Scan for the cell matching the given text and deliver its [X, Y] coordinate at center. 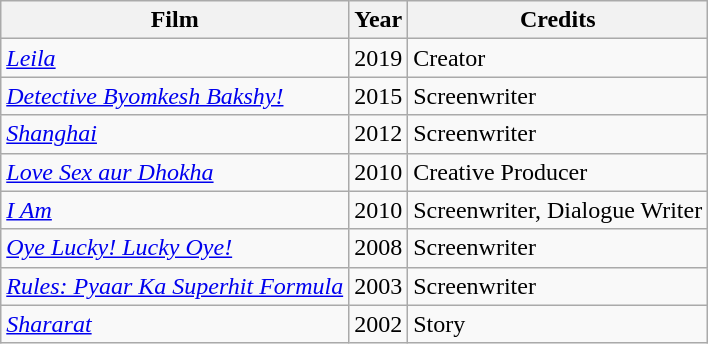
Film [175, 20]
2015 [378, 96]
2012 [378, 134]
Credits [558, 20]
Leila [175, 58]
2003 [378, 286]
Year [378, 20]
Love Sex aur Dhokha [175, 172]
Creative Producer [558, 172]
Story [558, 324]
I Am [175, 210]
Shanghai [175, 134]
2019 [378, 58]
2008 [378, 248]
Detective Byomkesh Bakshy! [175, 96]
Shararat [175, 324]
Rules: Pyaar Ka Superhit Formula [175, 286]
2002 [378, 324]
Screenwriter, Dialogue Writer [558, 210]
Creator [558, 58]
Oye Lucky! Lucky Oye! [175, 248]
